Pinpoint the cell where the given text exists, returning its [X, Y] midpoint coordinate. 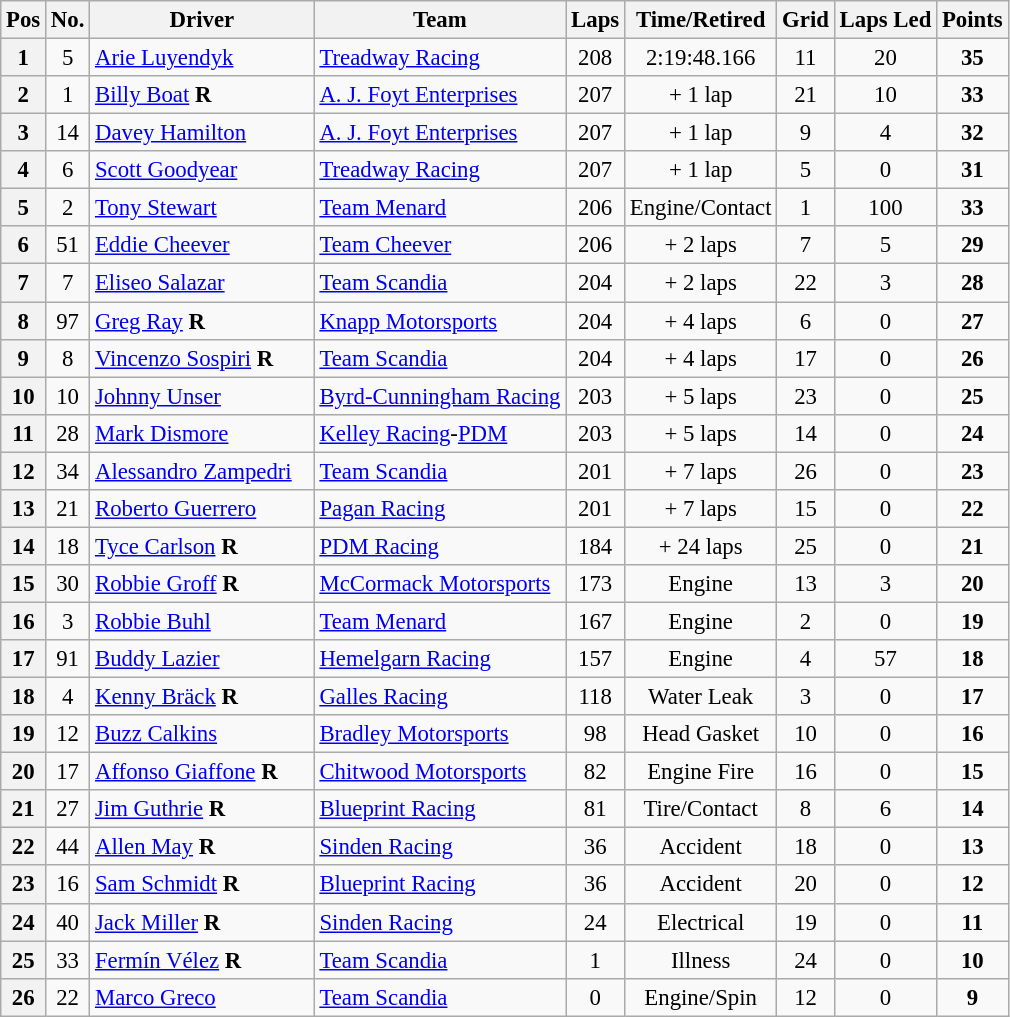
Pagan Racing [440, 509]
Mark Dismore [202, 433]
Team Cheever [440, 245]
Roberto Guerrero [202, 509]
No. [68, 20]
Time/Retired [700, 20]
Driver [202, 20]
157 [596, 659]
51 [68, 245]
Alessandro Zampedri [202, 471]
Kelley Racing-PDM [440, 433]
Tire/Contact [700, 809]
Tyce Carlson R [202, 546]
Laps [596, 20]
57 [885, 659]
Affonso Giaffone R [202, 772]
Hemelgarn Racing [440, 659]
Pos [24, 20]
Vincenzo Sospiri R [202, 358]
PDM Racing [440, 546]
Sam Schmidt R [202, 885]
Davey Hamilton [202, 133]
Johnny Unser [202, 396]
Points [972, 20]
40 [68, 922]
Buzz Calkins [202, 734]
Marco Greco [202, 997]
Eliseo Salazar [202, 283]
34 [68, 471]
Robbie Groff R [202, 584]
30 [68, 584]
82 [596, 772]
Illness [700, 960]
35 [972, 58]
Fermín Vélez R [202, 960]
2:19:48.166 [700, 58]
Tony Stewart [202, 208]
97 [68, 321]
Jack Miller R [202, 922]
29 [972, 245]
Arie Luyendyk [202, 58]
Head Gasket [700, 734]
Knapp Motorsports [440, 321]
Engine/Spin [700, 997]
Team [440, 20]
184 [596, 546]
Billy Boat R [202, 95]
Byrd-Cunningham Racing [440, 396]
Laps Led [885, 20]
91 [68, 659]
Chitwood Motorsports [440, 772]
100 [885, 208]
Engine/Contact [700, 208]
McCormack Motorsports [440, 584]
Scott Goodyear [202, 170]
Bradley Motorsports [440, 734]
Robbie Buhl [202, 621]
Buddy Lazier [202, 659]
Grid [806, 20]
208 [596, 58]
118 [596, 697]
81 [596, 809]
167 [596, 621]
173 [596, 584]
Greg Ray R [202, 321]
Eddie Cheever [202, 245]
Electrical [700, 922]
Engine Fire [700, 772]
98 [596, 734]
44 [68, 847]
Galles Racing [440, 697]
Allen May R [202, 847]
32 [972, 133]
+ 24 laps [700, 546]
Kenny Bräck R [202, 697]
Water Leak [700, 697]
Jim Guthrie R [202, 809]
31 [972, 170]
